Find where the given text appears and provide that cell's center as (x, y) coordinate. 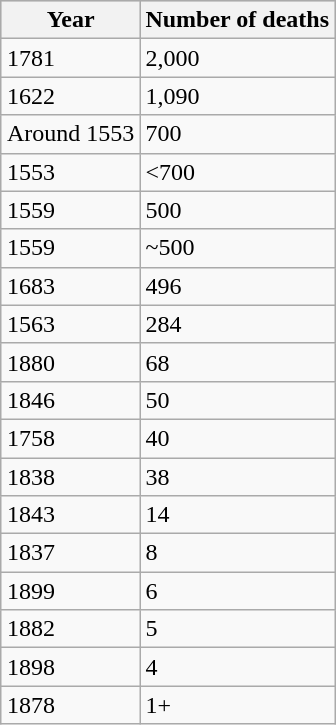
1683 (70, 286)
1843 (70, 515)
1838 (70, 477)
1878 (70, 705)
1880 (70, 362)
1837 (70, 553)
14 (238, 515)
8 (238, 553)
Number of deaths (238, 20)
1563 (70, 324)
1781 (70, 58)
Year (70, 20)
1899 (70, 591)
496 (238, 286)
284 (238, 324)
2,000 (238, 58)
700 (238, 134)
38 (238, 477)
1,090 (238, 96)
6 (238, 591)
40 (238, 438)
1846 (70, 400)
1+ (238, 705)
1758 (70, 438)
Around 1553 (70, 134)
1622 (70, 96)
5 (238, 629)
1882 (70, 629)
1898 (70, 667)
4 (238, 667)
68 (238, 362)
~500 (238, 248)
500 (238, 210)
1553 (70, 172)
<700 (238, 172)
50 (238, 400)
